Search for the cell housing the specified text and yield its [x, y] center coordinate. 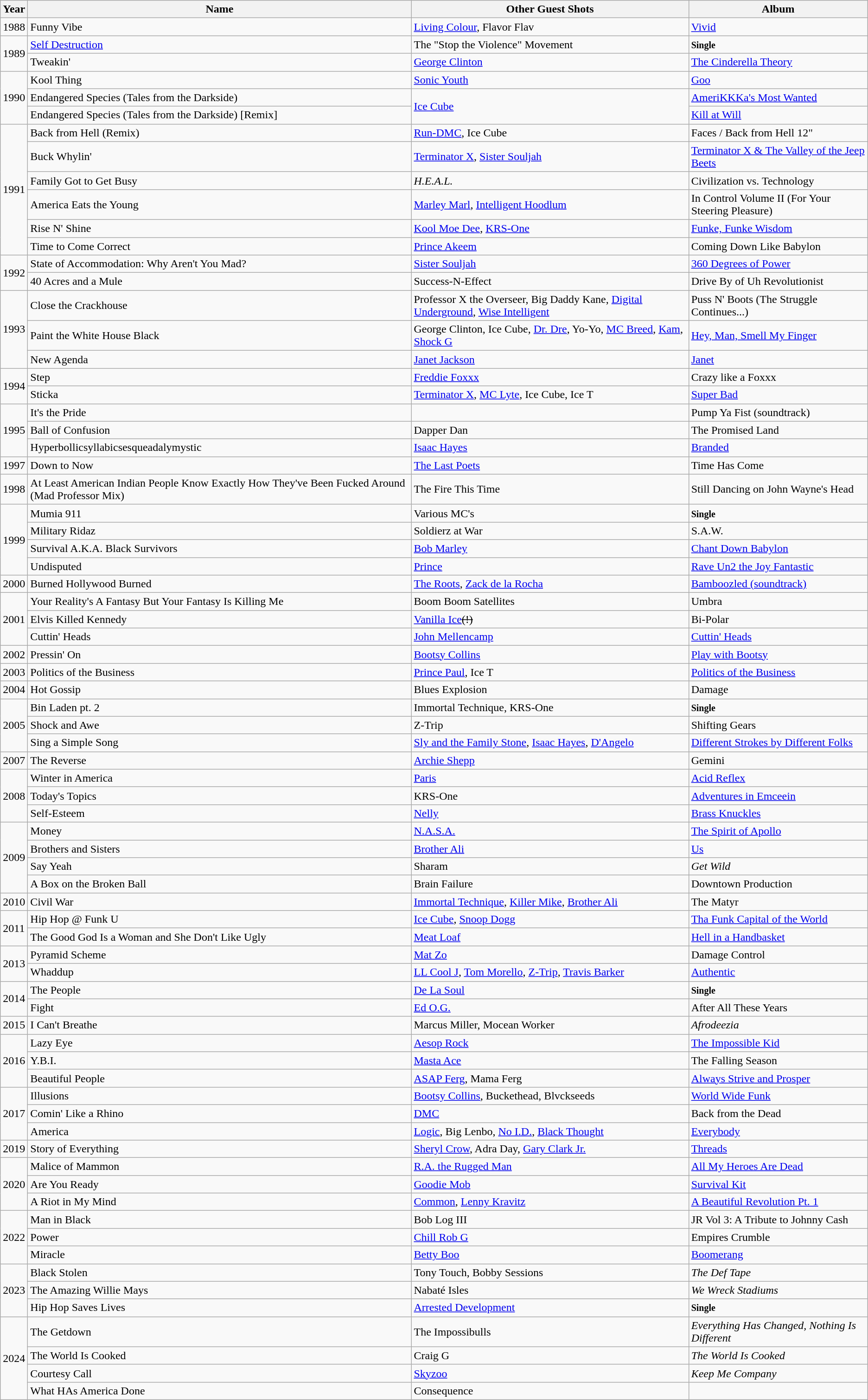
The Good God Is a Woman and She Don't Like Ugly [220, 937]
Money [220, 831]
Time to Come Correct [220, 246]
Success-N-Effect [550, 282]
Album [778, 9]
Ice Cube [550, 106]
The People [220, 990]
Keep Me Company [778, 1373]
Man in Black [220, 1220]
Vanilla Ice(!) [550, 619]
2005 [14, 725]
Common, Lenny Kravitz [550, 1202]
Shifting Gears [778, 725]
1989 [14, 53]
Time Has Come [778, 465]
Sister Souljah [550, 264]
JR Vol 3: A Tribute to Johnny Cash [778, 1220]
Sly and the Family Stone, Isaac Hayes, D'Angelo [550, 743]
Tweakin' [220, 62]
2013 [14, 963]
The Matyr [778, 902]
Family Got to Get Busy [220, 180]
1998 [14, 489]
Prince [550, 566]
Story of Everything [220, 1149]
The Fire This Time [550, 489]
Terminator X & The Valley of the Jeep Beets [778, 157]
Still Dancing on John Wayne's Head [778, 489]
All My Heroes Are Dead [778, 1167]
Lazy Eye [220, 1043]
Arrested Development [550, 1308]
The Spirit of Apollo [778, 831]
Immortal Technique, KRS-One [550, 707]
KRS-One [550, 796]
Nabaté Isles [550, 1290]
Paint the White House Black [220, 336]
Today's Topics [220, 796]
A Beautiful Revolution Pt. 1 [778, 1202]
What HAs America Done [220, 1391]
Us [778, 848]
40 Acres and a Mule [220, 282]
America Eats the Young [220, 204]
Back from Hell (Remix) [220, 133]
Threads [778, 1149]
The Impossibulls [550, 1331]
We Wreck Stadiums [778, 1290]
Chill Rob G [550, 1237]
2016 [14, 1060]
Hey, Man, Smell My Finger [778, 336]
Your Reality's A Fantasy But Your Fantasy Is Killing Me [220, 602]
The "Stop the Violence" Movement [550, 45]
2017 [14, 1113]
Sticka [220, 395]
Black Stolen [220, 1272]
Y.B.I. [220, 1060]
Craig G [550, 1355]
2024 [14, 1358]
The Getdown [220, 1331]
Different Strokes by Different Folks [778, 743]
Always Strive and Prosper [778, 1078]
Mat Zo [550, 955]
The Cinderella Theory [778, 62]
2023 [14, 1290]
Faces / Back from Hell 12" [778, 133]
Comin' Like a Rhino [220, 1113]
Funke, Funke Wisdom [778, 228]
Burned Hollywood Burned [220, 584]
Buck Whylin' [220, 157]
Self Destruction [220, 45]
Survival Kit [778, 1184]
2007 [14, 760]
Gemini [778, 760]
Freddie Foxxx [550, 377]
2020 [14, 1184]
Ice Cube, Snoop Dogg [550, 919]
ASAP Ferg, Mama Ferg [550, 1078]
Brain Failure [550, 884]
A Riot in My Mind [220, 1202]
Kool Thing [220, 80]
Damage Control [778, 955]
Down to Now [220, 465]
Living Colour, Flavor Flav [550, 27]
Bob Marley [550, 548]
2000 [14, 584]
Puss N' Boots (The Struggle Continues...) [778, 305]
DMC [550, 1113]
Sing a Simple Song [220, 743]
The Amazing Willie Mays [220, 1290]
The Last Poets [550, 465]
Downtown Production [778, 884]
Run-DMC, Ice Cube [550, 133]
The Reverse [220, 760]
Paris [550, 778]
AmeriKKKa's Most Wanted [778, 97]
I Can't Breathe [220, 1025]
Power [220, 1237]
Funny Vibe [220, 27]
Bi-Polar [778, 619]
2009 [14, 857]
H.E.A.L. [550, 180]
Kool Moe Dee, KRS-One [550, 228]
Pump Ya Fist (soundtrack) [778, 412]
State of Accommodation: Why Aren't You Mad? [220, 264]
1991 [14, 189]
360 Degrees of Power [778, 264]
The Promised Land [778, 430]
Hell in a Handbasket [778, 937]
Super Bad [778, 395]
It's the Pride [220, 412]
Betty Boo [550, 1255]
Prince Paul, Ice T [550, 672]
2022 [14, 1237]
Survival A.K.A. Black Survivors [220, 548]
Year [14, 9]
Crazy like a Foxxx [778, 377]
2019 [14, 1149]
2014 [14, 999]
Damage [778, 690]
Say Yeah [220, 867]
Terminator X, Sister Souljah [550, 157]
John Mellencamp [550, 637]
Boomerang [778, 1255]
Other Guest Shots [550, 9]
1992 [14, 273]
The Falling Season [778, 1060]
Goo [778, 80]
New Agenda [220, 360]
2004 [14, 690]
Aesop Rock [550, 1043]
Professor X the Overseer, Big Daddy Kane, Digital Underground, Wise Intelligent [550, 305]
Pressin' On [220, 655]
Immortal Technique, Killer Mike, Brother Ali [550, 902]
Self-Esteem [220, 813]
Branded [778, 448]
Fight [220, 1008]
2008 [14, 796]
Shock and Awe [220, 725]
Military Ridaz [220, 531]
Meat Loaf [550, 937]
Blues Explosion [550, 690]
Chant Down Babylon [778, 548]
World Wide Funk [778, 1096]
The Impossible Kid [778, 1043]
Hip Hop Saves Lives [220, 1308]
Get Wild [778, 867]
George Clinton [550, 62]
2002 [14, 655]
Name [220, 9]
Bamboozled (soundtrack) [778, 584]
Vivid [778, 27]
Dapper Dan [550, 430]
Janet Jackson [550, 360]
1990 [14, 97]
Umbra [778, 602]
2015 [14, 1025]
Marcus Miller, Mocean Worker [550, 1025]
After All These Years [778, 1008]
Coming Down Like Babylon [778, 246]
Endangered Species (Tales from the Darkside) [220, 97]
Elvis Killed Kennedy [220, 619]
Boom Boom Satellites [550, 602]
Soldierz at War [550, 531]
Civilization vs. Technology [778, 180]
A Box on the Broken Ball [220, 884]
Isaac Hayes [550, 448]
Are You Ready [220, 1184]
2010 [14, 902]
Everything Has Changed, Nothing Is Different [778, 1331]
Tony Touch, Bobby Sessions [550, 1272]
Acid Reflex [778, 778]
Sonic Youth [550, 80]
Play with Bootsy [778, 655]
LL Cool J, Tom Morello, Z-Trip, Travis Barker [550, 972]
Prince Akeem [550, 246]
Rave Un2 the Joy Fantastic [778, 566]
Janet [778, 360]
Brothers and Sisters [220, 848]
Hot Gossip [220, 690]
Skyzoo [550, 1373]
Bootsy Collins [550, 655]
2003 [14, 672]
The Roots, Zack de la Rocha [550, 584]
2011 [14, 928]
1993 [14, 329]
Consequence [550, 1391]
Tha Funk Capital of the World [778, 919]
At Least American Indian People Know Exactly How They've Been Fucked Around (Mad Professor Mix) [220, 489]
Bootsy Collins, Buckethead, Blvckseeds [550, 1096]
Authentic [778, 972]
Malice of Mammon [220, 1167]
Endangered Species (Tales from the Darkside) [Remix] [220, 115]
Civil War [220, 902]
Ed O.G. [550, 1008]
Goodie Mob [550, 1184]
Nelly [550, 813]
Afrodeezia [778, 1025]
Whaddup [220, 972]
1994 [14, 386]
George Clinton, Ice Cube, Dr. Dre, Yo-Yo, MC Breed, Kam, Shock G [550, 336]
Everybody [778, 1131]
Hyperbollicsyllabicsesqueadalymystic [220, 448]
Logic, Big Lenbo, No I.D., Black Thought [550, 1131]
De La Soul [550, 990]
S.A.W. [778, 531]
Sharam [550, 867]
Ball of Confusion [220, 430]
Winter in America [220, 778]
Beautiful People [220, 1078]
Masta Ace [550, 1060]
Brother Ali [550, 848]
1999 [14, 539]
In Control Volume II (For Your Steering Pleasure) [778, 204]
Bin Laden pt. 2 [220, 707]
2001 [14, 619]
N.A.S.A. [550, 831]
Illusions [220, 1096]
Mumia 911 [220, 513]
Undisputed [220, 566]
Close the Crackhouse [220, 305]
Miracle [220, 1255]
1997 [14, 465]
1988 [14, 27]
The Def Tape [778, 1272]
Hip Hop @ Funk U [220, 919]
Terminator X, MC Lyte, Ice Cube, Ice T [550, 395]
Drive By of Uh Revolutionist [778, 282]
Empires Crumble [778, 1237]
Back from the Dead [778, 1113]
Archie Shepp [550, 760]
Sheryl Crow, Adra Day, Gary Clark Jr. [550, 1149]
Various MC's [550, 513]
R.A. the Rugged Man [550, 1167]
Brass Knuckles [778, 813]
Courtesy Call [220, 1373]
Rise N' Shine [220, 228]
Z-Trip [550, 725]
Pyramid Scheme [220, 955]
Adventures in Emceein [778, 796]
Kill at Will [778, 115]
Step [220, 377]
Bob Log III [550, 1220]
Marley Marl, Intelligent Hoodlum [550, 204]
1995 [14, 430]
America [220, 1131]
